Search for the cell housing the specified text and yield its [X, Y] center coordinate. 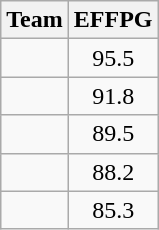
95.5 [113, 58]
85.3 [113, 210]
88.2 [113, 172]
91.8 [113, 96]
89.5 [113, 134]
EFFPG [113, 20]
Team [35, 20]
